Return the (x, y) coordinate for the center point of the cell that contains the specified text.  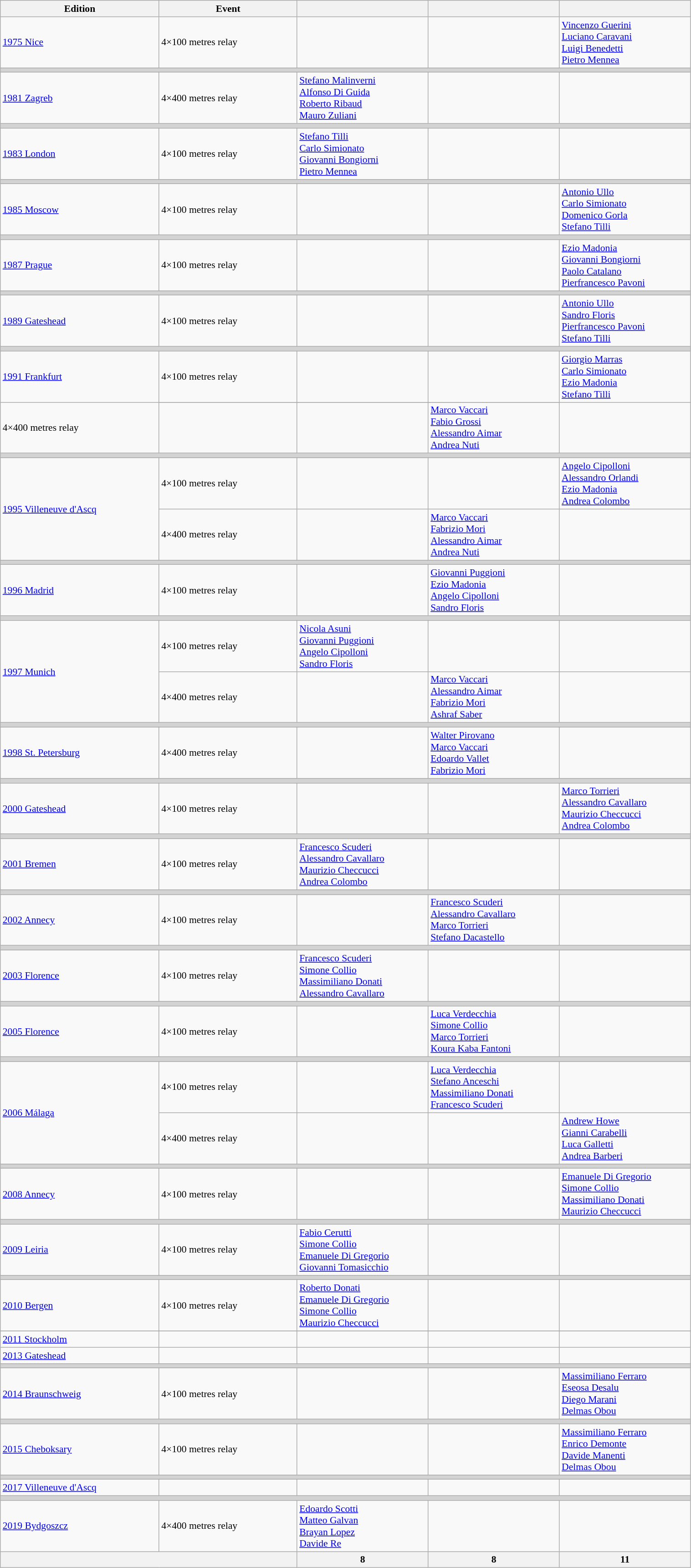
1981 Zagreb (80, 98)
1998 St. Petersburg (80, 753)
2019 Bydgoszcz (80, 1526)
2005 Florence (80, 1032)
2002 Annecy (80, 920)
Vincenzo GueriniLuciano CaravaniLuigi BenedettiPietro Mennea (625, 42)
Francesco ScuderiAlessandro CavallaroMarco TorrieriStefano Dacastello (494, 920)
Massimiliano FerraroEseosa DesaluDiego MaraniDelmas Obou (625, 1394)
2000 Gateshead (80, 809)
1997 Munich (80, 671)
Emanuele Di GregorioSimone CollioMassimiliano DonatiMaurizio Checcucci (625, 1194)
2006 Málaga (80, 1113)
Roberto DonatiEmanuele Di GregorioSimone CollioMaurizio Checcucci (363, 1305)
Marco TorrieriAlessandro CavallaroMaurizio CheccucciAndrea Colombo (625, 809)
Andrew HoweGianni CarabelliLuca GallettiAndrea Barberi (625, 1138)
1985 Moscow (80, 210)
2015 Cheboksary (80, 1449)
Francesco ScuderiSimone CollioMassimiliano DonatiAlessandro Cavallaro (363, 976)
Angelo CipolloniAlessandro OrlandiEzio MadoniaAndrea Colombo (625, 484)
2008 Annecy (80, 1194)
Marco VaccariAlessandro AimarFabrizio MoriAshraf Saber (494, 697)
Ezio MadoniaGiovanni BongiorniPaolo CatalanoPierfrancesco Pavoni (625, 265)
Luca VerdecchiaSimone CollioMarco TorrieriKoura Kaba Fantoni (494, 1032)
Stefano MalinverniAlfonso Di GuidaRoberto RibaudMauro Zuliani (363, 98)
Edoardo ScottiMatteo GalvanBrayan LopezDavide Re (363, 1526)
1987 Prague (80, 265)
Giorgio MarrasCarlo SimionatoEzio MadoniaStefano Tilli (625, 377)
Marco VaccariFabio GrossiAlessandro AimarAndrea Nuti (494, 428)
2009 Leiria (80, 1250)
Edition (80, 9)
1975 Nice (80, 42)
Walter PirovanoMarco VaccariEdoardo ValletFabrizio Mori (494, 753)
Giovanni PuggioniEzio MadoniaAngelo CipolloniSandro Floris (494, 590)
Antonio UlloSandro FlorisPierfrancesco PavoniStefano Tilli (625, 321)
2003 Florence (80, 976)
1996 Madrid (80, 590)
Marco VaccariFabrizio MoriAlessandro AimarAndrea Nuti (494, 535)
11 (625, 1560)
Nicola AsuniGiovanni PuggioniAngelo CipolloniSandro Floris (363, 646)
Massimiliano FerraroEnrico DemonteDavide ManentiDelmas Obou (625, 1449)
1991 Frankfurt (80, 377)
Antonio UlloCarlo SimionatoDomenico GorlaStefano Tilli (625, 210)
2001 Bremen (80, 864)
1989 Gateshead (80, 321)
Luca VerdecchiaStefano AnceschiMassimiliano DonatiFrancesco Scuderi (494, 1087)
Francesco ScuderiAlessandro CavallaroMaurizio CheccucciAndrea Colombo (363, 864)
Fabio CeruttiSimone CollioEmanuele Di GregorioGiovanni Tomasicchio (363, 1250)
Stefano TilliCarlo SimionatoGiovanni BongiorniPietro Mennea (363, 154)
Event (228, 9)
2017 Villeneuve d'Ascq (80, 1488)
2010 Bergen (80, 1305)
1983 London (80, 154)
2013 Gateshead (80, 1356)
1995 Villeneuve d'Ascq (80, 509)
2011 Stockholm (80, 1339)
2014 Braunschweig (80, 1394)
